Provide the [X, Y] coordinate of the cell's center where the given text is located.  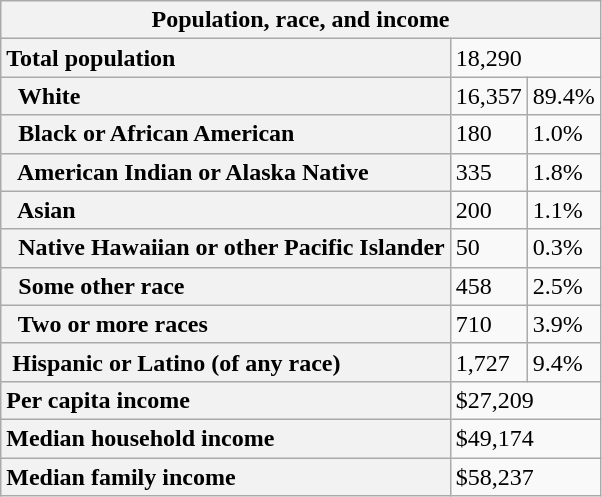
3.9% [564, 324]
1,727 [488, 362]
Two or more races [226, 324]
Total population [226, 58]
Median family income [226, 477]
Black or African American [226, 134]
1.1% [564, 210]
18,290 [525, 58]
9.4% [564, 362]
Native Hawaiian or other Pacific Islander [226, 248]
1.0% [564, 134]
50 [488, 248]
335 [488, 172]
1.8% [564, 172]
$49,174 [525, 438]
Asian [226, 210]
180 [488, 134]
710 [488, 324]
American Indian or Alaska Native [226, 172]
2.5% [564, 286]
Per capita income [226, 400]
200 [488, 210]
White [226, 96]
89.4% [564, 96]
$27,209 [525, 400]
Population, race, and income [301, 20]
Some other race [226, 286]
Median household income [226, 438]
$58,237 [525, 477]
0.3% [564, 248]
16,357 [488, 96]
458 [488, 286]
Hispanic or Latino (of any race) [226, 362]
